Identify which cell holds the provided text, then report its [X, Y] central coordinate. 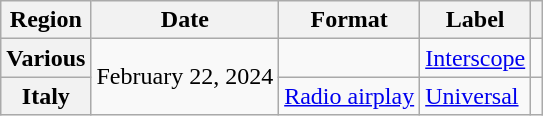
Italy [46, 96]
Region [46, 20]
Interscope [476, 58]
Various [46, 58]
Date [185, 20]
February 22, 2024 [185, 77]
Radio airplay [350, 96]
Label [476, 20]
Format [350, 20]
Universal [476, 96]
